Search for the cell housing the specified text and yield its [X, Y] center coordinate. 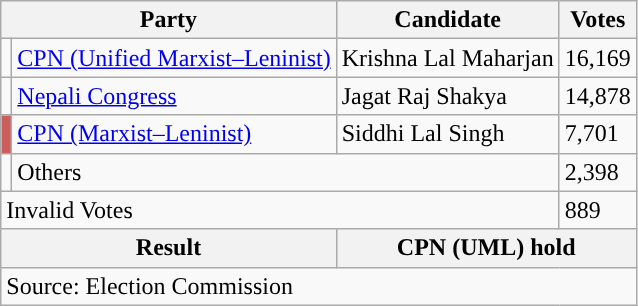
2,398 [598, 172]
Party [168, 20]
Result [168, 248]
889 [598, 210]
CPN (Unified Marxist–Leninist) [174, 58]
Candidate [448, 20]
16,169 [598, 58]
Krishna Lal Maharjan [448, 58]
Source: Election Commission [318, 286]
Jagat Raj Shakya [448, 96]
Votes [598, 20]
CPN (UML) hold [486, 248]
Nepali Congress [174, 96]
14,878 [598, 96]
Siddhi Lal Singh [448, 134]
Invalid Votes [280, 210]
CPN (Marxist–Leninist) [174, 134]
Others [286, 172]
7,701 [598, 134]
